Detect which cell encompasses the target text, then output its [X, Y] center coordinate. 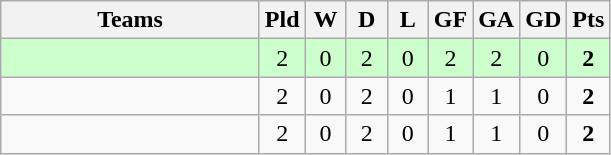
GF [450, 20]
L [408, 20]
Pts [588, 20]
W [326, 20]
Teams [130, 20]
Pld [282, 20]
GD [544, 20]
D [366, 20]
GA [496, 20]
